Detect which cell encompasses the target text, then output its (X, Y) center coordinate. 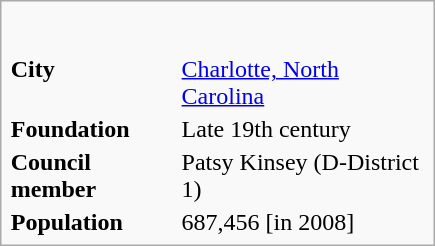
Foundation (93, 129)
687,456 [in 2008] (303, 222)
Patsy Kinsey (D-District 1) (303, 176)
Population (93, 222)
City (93, 82)
Late 19th century (303, 129)
Council member (93, 176)
Charlotte, North Carolina (303, 82)
